Pinpoint the cell where the given text exists, returning its (X, Y) midpoint coordinate. 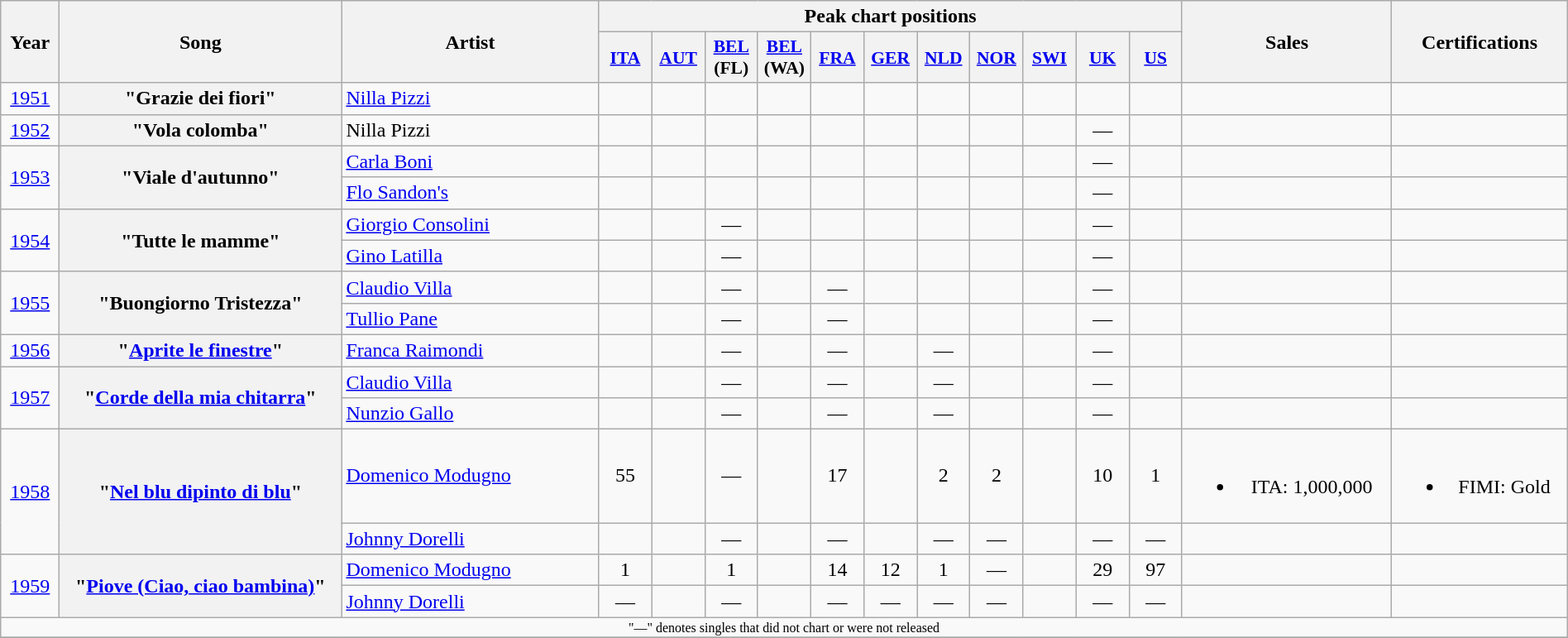
17 (837, 477)
ITA (625, 58)
FRA (837, 58)
10 (1102, 477)
Gino Latilla (470, 256)
"Tutte le mamme" (200, 240)
97 (1155, 570)
NLD (944, 58)
1956 (30, 350)
US (1155, 58)
Flo Sandon's (470, 193)
Tullio Pane (470, 319)
"—" denotes singles that did not chart or were not released (784, 627)
1959 (30, 586)
Carla Boni (470, 161)
Nunzio Gallo (470, 414)
12 (891, 570)
"Aprite le finestre" (200, 350)
BEL(WA) (784, 58)
ITA: 1,000,000 (1287, 477)
Sales (1287, 41)
Giorgio Consolini (470, 224)
"Piove (Ciao, ciao bambina)" (200, 586)
1951 (30, 98)
"Grazie dei fiori" (200, 98)
"Vola colomba" (200, 130)
Song (200, 41)
1953 (30, 177)
Year (30, 41)
55 (625, 477)
SWI (1049, 58)
1958 (30, 492)
AUT (678, 58)
Peak chart positions (890, 17)
14 (837, 570)
Certifications (1480, 41)
1952 (30, 130)
Artist (470, 41)
1955 (30, 303)
"Buongiorno Tristezza" (200, 303)
"Nel blu dipinto di blu" (200, 492)
UK (1102, 58)
BEL(FL) (731, 58)
"Corde della mia chitarra" (200, 397)
"Viale d'autunno" (200, 177)
1954 (30, 240)
FIMI: Gold (1480, 477)
1957 (30, 397)
Franca Raimondi (470, 350)
29 (1102, 570)
GER (891, 58)
NOR (997, 58)
